Search for the cell housing the specified text and yield its (X, Y) center coordinate. 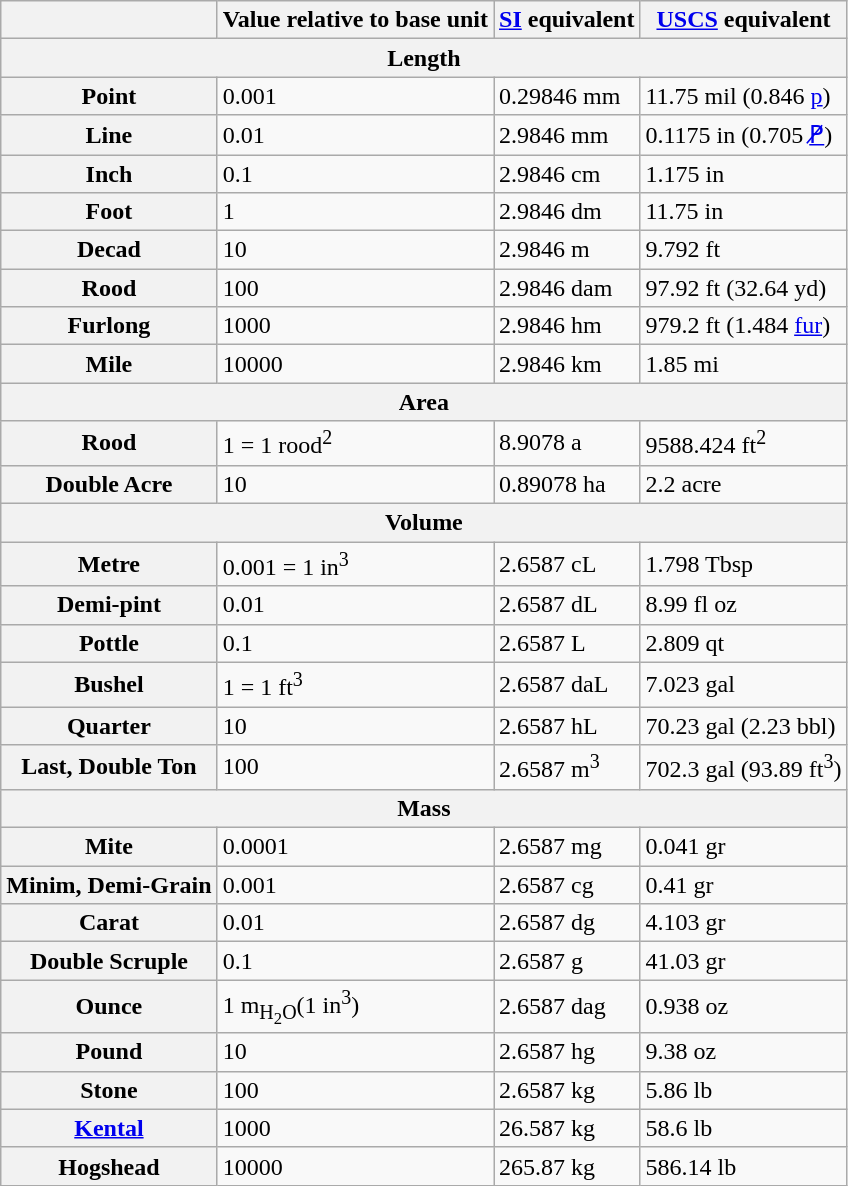
0.041 gr (744, 847)
Pottle (109, 643)
11.75 mil (0.846 p) (744, 96)
Line (109, 135)
Stone (109, 1090)
2.6587 cg (567, 885)
1 mH2O(1 in3) (355, 1006)
0.1175 in (0.705 P̸) (744, 135)
2.809 qt (744, 643)
2.6587 m3 (567, 768)
Furlong (109, 326)
Mass (424, 808)
0.938 oz (744, 1006)
0.001 = 1 in3 (355, 564)
2.6587 kg (567, 1090)
Quarter (109, 726)
Foot (109, 212)
8.99 fl oz (744, 605)
0.41 gr (744, 885)
586.14 lb (744, 1166)
2.6587 dag (567, 1006)
2.6587 mg (567, 847)
0.0001 (355, 847)
2.6587 daL (567, 684)
7.023 gal (744, 684)
2.6587 hg (567, 1052)
2.9846 km (567, 364)
Mite (109, 847)
Pound (109, 1052)
Length (424, 58)
Double Scruple (109, 961)
Area (424, 402)
8.9078 a (567, 444)
Demi-pint (109, 605)
SI equivalent (567, 20)
26.587 kg (567, 1128)
4.103 gr (744, 923)
2.9846 dam (567, 288)
Mile (109, 364)
0.89078 ha (567, 484)
Volume (424, 523)
2.9846 cm (567, 173)
Minim, Demi-Grain (109, 885)
Inch (109, 173)
9.792 ft (744, 250)
5.86 lb (744, 1090)
2.6587 L (567, 643)
Kental (109, 1128)
702.3 gal (93.89 ft3) (744, 768)
2.9846 mm (567, 135)
1 = 1 rood2 (355, 444)
Bushel (109, 684)
2.9846 m (567, 250)
Metre (109, 564)
2.9846 dm (567, 212)
9588.424 ft2 (744, 444)
41.03 gr (744, 961)
11.75 in (744, 212)
2.6587 dL (567, 605)
0.29846 mm (567, 96)
265.87 kg (567, 1166)
1.85 mi (744, 364)
979.2 ft (1.484 fur) (744, 326)
2.6587 cL (567, 564)
Last, Double Ton (109, 768)
2.9846 hm (567, 326)
2.6587 dg (567, 923)
Hogshead (109, 1166)
1 (355, 212)
9.38 oz (744, 1052)
Decad (109, 250)
1 = 1 ft3 (355, 684)
Carat (109, 923)
2.6587 g (567, 961)
70.23 gal (2.23 bbl) (744, 726)
2.6587 hL (567, 726)
Value relative to base unit (355, 20)
58.6 lb (744, 1128)
Point (109, 96)
97.92 ft (32.64 yd) (744, 288)
1.798 Tbsp (744, 564)
2.2 acre (744, 484)
Ounce (109, 1006)
USCS equivalent (744, 20)
1.175 in (744, 173)
Double Acre (109, 484)
